Capture the cell that displays the provided text and extract its (X, Y) central coordinate. 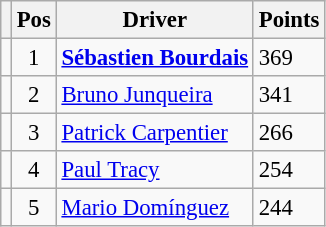
Driver (154, 20)
3 (34, 133)
Pos (34, 20)
2 (34, 95)
Sébastien Bourdais (154, 58)
Mario Domínguez (154, 208)
5 (34, 208)
244 (288, 208)
Points (288, 20)
4 (34, 170)
266 (288, 133)
341 (288, 95)
1 (34, 58)
Paul Tracy (154, 170)
369 (288, 58)
Bruno Junqueira (154, 95)
Patrick Carpentier (154, 133)
254 (288, 170)
